Identify which cell holds the provided text, then report its [X, Y] central coordinate. 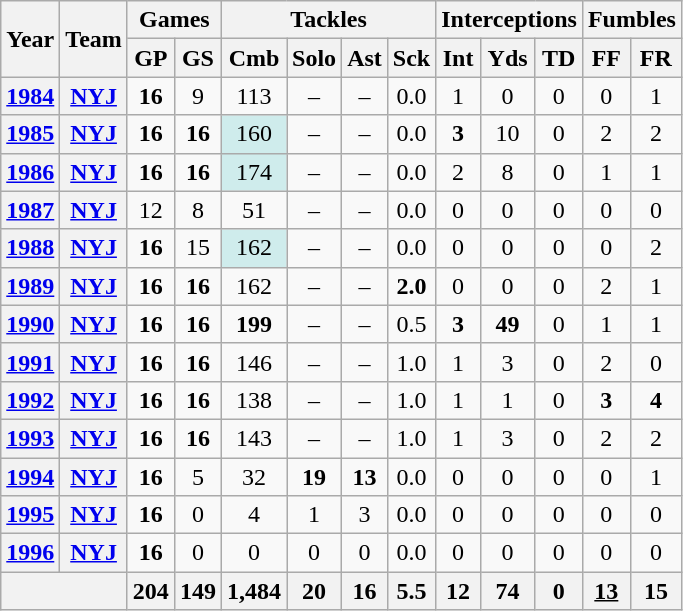
1994 [30, 477]
Sck [411, 58]
1,484 [254, 591]
GS [198, 58]
Int [458, 58]
143 [254, 438]
1989 [30, 286]
1993 [30, 438]
19 [314, 477]
GP [150, 58]
138 [254, 400]
174 [254, 172]
Tackles [328, 20]
1988 [30, 248]
20 [314, 591]
146 [254, 362]
Ast [365, 58]
Yds [508, 58]
74 [508, 591]
1986 [30, 172]
Solo [314, 58]
1987 [30, 210]
2.0 [411, 286]
FR [656, 58]
1992 [30, 400]
Team [94, 39]
149 [198, 591]
1985 [30, 134]
199 [254, 324]
5.5 [411, 591]
5 [198, 477]
160 [254, 134]
Cmb [254, 58]
0.5 [411, 324]
49 [508, 324]
1990 [30, 324]
Interceptions [510, 20]
9 [198, 96]
1995 [30, 515]
51 [254, 210]
Games [174, 20]
32 [254, 477]
Year [30, 39]
1984 [30, 96]
FF [606, 58]
1996 [30, 553]
113 [254, 96]
TD [558, 58]
1991 [30, 362]
204 [150, 591]
10 [508, 134]
Fumbles [632, 20]
